Detect which cell encompasses the target text, then output its (X, Y) center coordinate. 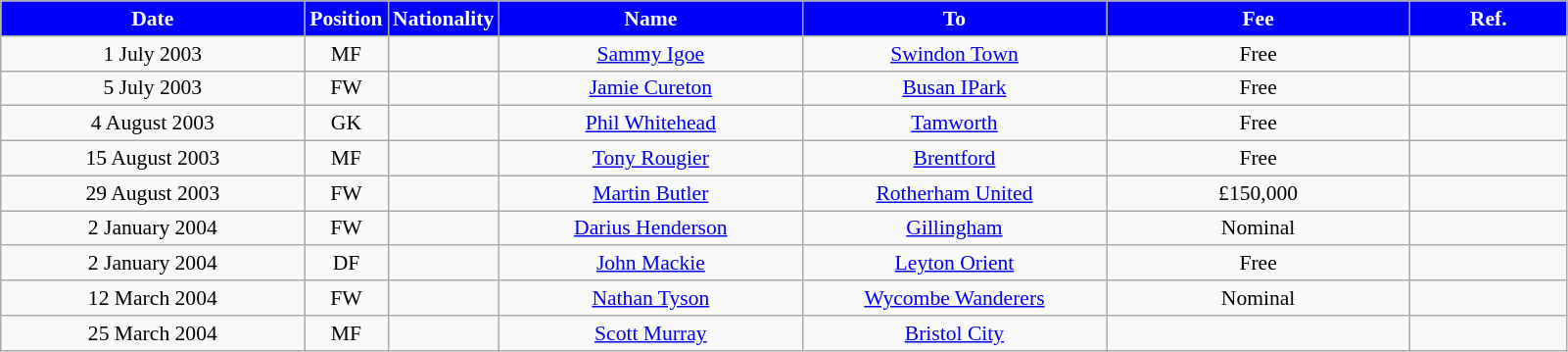
Ref. (1489, 19)
Swindon Town (954, 54)
Position (347, 19)
Bristol City (954, 333)
To (954, 19)
Leyton Orient (954, 264)
15 August 2003 (153, 159)
Scott Murray (650, 333)
Jamie Cureton (650, 88)
Fee (1259, 19)
John Mackie (650, 264)
Sammy Igoe (650, 54)
12 March 2004 (153, 298)
Wycombe Wanderers (954, 298)
GK (347, 124)
Nationality (443, 19)
Phil Whitehead (650, 124)
25 March 2004 (153, 333)
Name (650, 19)
29 August 2003 (153, 193)
Brentford (954, 159)
5 July 2003 (153, 88)
Tony Rougier (650, 159)
DF (347, 264)
Tamworth (954, 124)
Gillingham (954, 228)
Martin Butler (650, 193)
Busan IPark (954, 88)
Nathan Tyson (650, 298)
Date (153, 19)
Rotherham United (954, 193)
Darius Henderson (650, 228)
4 August 2003 (153, 124)
£150,000 (1259, 193)
1 July 2003 (153, 54)
